Return the [X, Y] coordinate for the center point of the cell that contains the specified text.  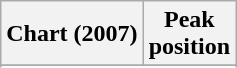
Chart (2007) [72, 34]
Peakposition [189, 34]
